Provide the (x, y) coordinate of the cell's center where the given text is located.  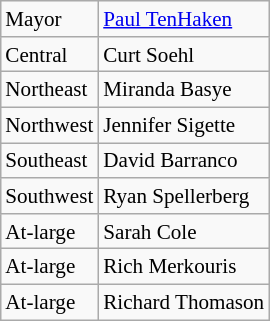
David Barranco (184, 160)
Mayor (49, 18)
Central (49, 54)
Paul TenHaken (184, 18)
Curt Soehl (184, 54)
Jennifer Sigette (184, 124)
Miranda Basye (184, 90)
Rich Merkouris (184, 266)
Richard Thomason (184, 302)
Southeast (49, 160)
Ryan Spellerberg (184, 196)
Southwest (49, 196)
Sarah Cole (184, 230)
Northwest (49, 124)
Northeast (49, 90)
